Identify which cell holds the provided text, then report its [x, y] central coordinate. 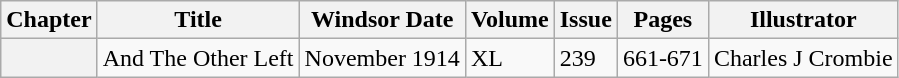
Charles J Crombie [803, 58]
239 [586, 58]
Title [198, 20]
November 1914 [382, 58]
Illustrator [803, 20]
Windsor Date [382, 20]
661-671 [662, 58]
XL [510, 58]
Pages [662, 20]
Chapter [49, 20]
Volume [510, 20]
Issue [586, 20]
And The Other Left [198, 58]
